Extract the [x, y] coordinate from the center of the cell holding the provided text.  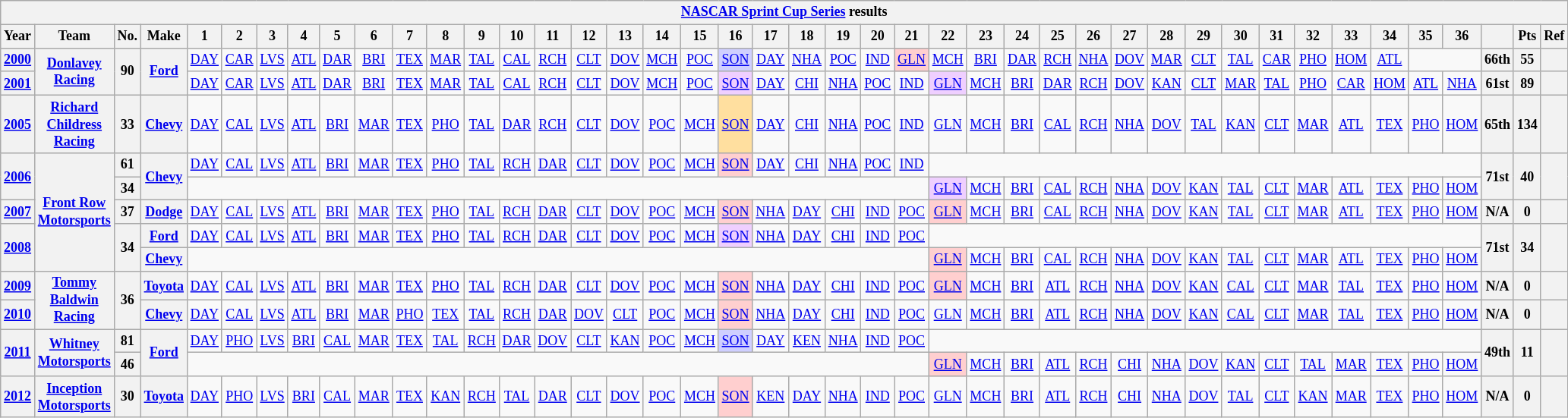
81 [128, 341]
27 [1130, 36]
Make [164, 36]
14 [662, 36]
40 [1527, 177]
21 [912, 36]
12 [589, 36]
90 [128, 71]
20 [878, 36]
2006 [18, 177]
No. [128, 36]
23 [986, 36]
66th [1497, 59]
55 [1527, 59]
Year [18, 36]
134 [1527, 124]
2010 [18, 315]
2012 [18, 397]
2007 [18, 212]
2011 [18, 353]
49th [1497, 353]
31 [1276, 36]
26 [1093, 36]
32 [1313, 36]
Inception Motorsports [74, 397]
61st [1497, 83]
2008 [18, 247]
6 [374, 36]
Team [74, 36]
22 [948, 36]
Richard Childress Racing [74, 124]
10 [516, 36]
9 [481, 36]
Pts [1527, 36]
2 [239, 36]
2000 [18, 59]
28 [1166, 36]
Dodge [164, 212]
3 [272, 36]
5 [337, 36]
35 [1426, 36]
17 [771, 36]
24 [1022, 36]
Tommy Baldwin Racing [74, 300]
2005 [18, 124]
89 [1527, 83]
16 [735, 36]
25 [1057, 36]
7 [410, 36]
2009 [18, 285]
2001 [18, 83]
65th [1497, 124]
1 [204, 36]
13 [625, 36]
15 [700, 36]
NASCAR Sprint Cup Series results [784, 12]
61 [128, 165]
Whitney Motorsports [74, 353]
18 [807, 36]
29 [1204, 36]
Donlavey Racing [74, 71]
Front Row Motorsports [74, 212]
Ref [1554, 36]
19 [843, 36]
4 [304, 36]
37 [128, 212]
46 [128, 364]
8 [446, 36]
